Provide the [X, Y] coordinate of the cell's center where the given text is located.  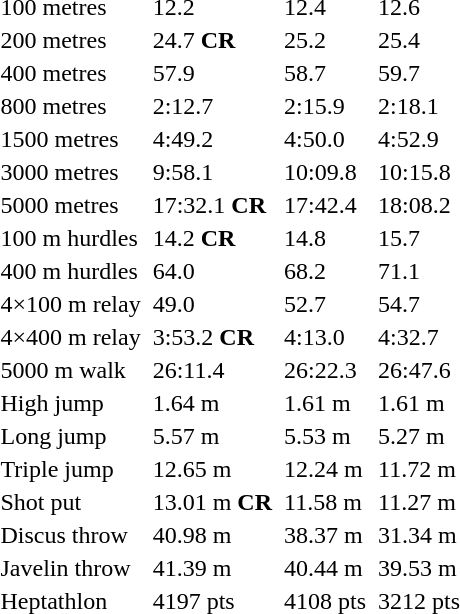
11.58 m [326, 502]
17:42.4 [326, 205]
12.24 m [326, 469]
52.7 [326, 304]
17:32.1 CR [212, 205]
2:15.9 [326, 106]
40.44 m [326, 568]
41.39 m [212, 568]
5.57 m [212, 436]
13.01 m CR [212, 502]
4:13.0 [326, 337]
4:50.0 [326, 139]
68.2 [326, 271]
57.9 [212, 73]
14.2 CR [212, 238]
26:22.3 [326, 370]
24.7 CR [212, 40]
12.65 m [212, 469]
49.0 [212, 304]
40.98 m [212, 535]
9:58.1 [212, 172]
64.0 [212, 271]
26:11.4 [212, 370]
1.61 m [326, 403]
10:09.8 [326, 172]
38.37 m [326, 535]
3:53.2 CR [212, 337]
1.64 m [212, 403]
25.2 [326, 40]
4:49.2 [212, 139]
2:12.7 [212, 106]
5.53 m [326, 436]
58.7 [326, 73]
14.8 [326, 238]
